Extract the (x, y) coordinate from the center of the cell holding the provided text.  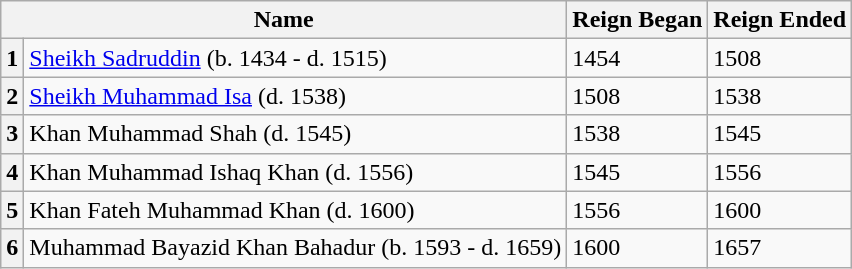
3 (12, 134)
Reign Began (638, 20)
6 (12, 248)
Khan Fateh Muhammad Khan (d. 1600) (296, 210)
Sheikh Muhammad Isa (d. 1538) (296, 96)
1 (12, 58)
4 (12, 172)
Reign Ended (780, 20)
2 (12, 96)
1657 (780, 248)
Khan Muhammad Ishaq Khan (d. 1556) (296, 172)
Name (284, 20)
1454 (638, 58)
Muhammad Bayazid Khan Bahadur (b. 1593 - d. 1659) (296, 248)
Khan Muhammad Shah (d. 1545) (296, 134)
5 (12, 210)
Sheikh Sadruddin (b. 1434 - d. 1515) (296, 58)
